Capture the cell that displays the provided text and extract its [x, y] central coordinate. 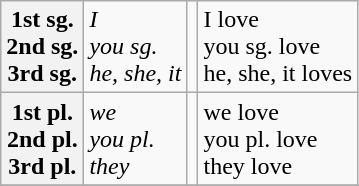
Iyou sg.he, she, it [136, 47]
1st sg.2nd sg.3rd sg. [42, 47]
1st pl.2nd pl.3rd pl. [42, 139]
weyou pl.they [136, 139]
we loveyou pl. lovethey love [278, 139]
I loveyou sg. love he, she, it loves [278, 47]
